Scan for the cell matching the given text and deliver its [X, Y] coordinate at center. 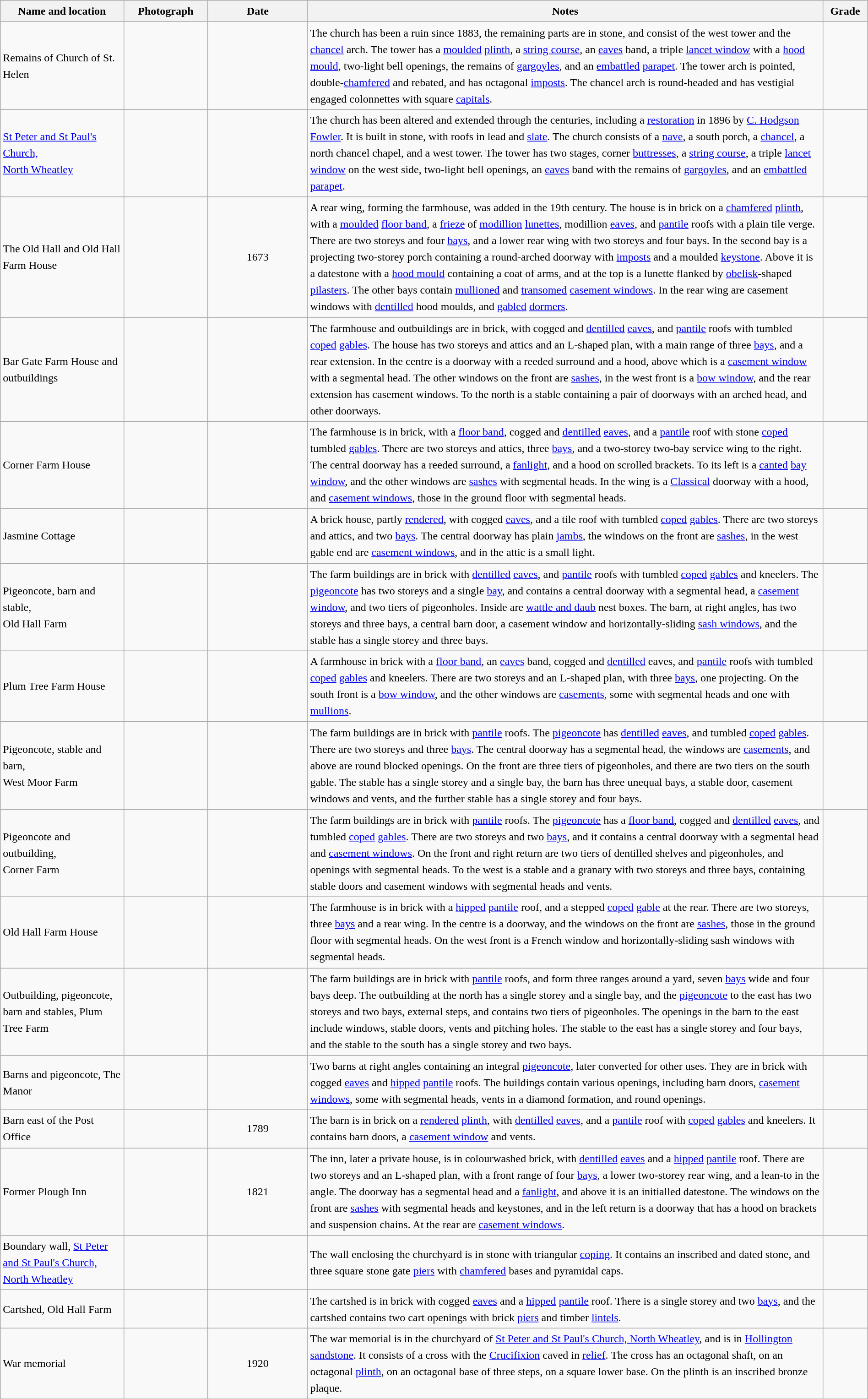
Boundary wall, St Peter and St Paul's Church, North Wheatley [62, 1263]
Photograph [166, 11]
Barns and pigeoncote, The Manor [62, 1083]
The Old Hall and Old Hall Farm House [62, 257]
Plum Tree Farm House [62, 686]
Remains of Church of St. Helen [62, 66]
Date [258, 11]
St Peter and St Paul's Church,North Wheatley [62, 153]
War memorial [62, 1364]
Cartshed, Old Hall Farm [62, 1309]
Former Plough Inn [62, 1192]
Barn east of the Post Office [62, 1129]
Pigeoncote, barn and stable,Old Hall Farm [62, 607]
Bar Gate Farm House and outbuildings [62, 369]
Outbuilding, pigeoncote, barn and stables, Plum Tree Farm [62, 1012]
Pigeoncote, stable and barn,West Moor Farm [62, 766]
1821 [258, 1192]
Jasmine Cottage [62, 536]
Old Hall Farm House [62, 932]
Corner Farm House [62, 465]
Name and location [62, 11]
1920 [258, 1364]
Notes [565, 11]
Grade [845, 11]
Pigeoncote and outbuilding,Corner Farm [62, 853]
1673 [258, 257]
1789 [258, 1129]
